Identify which cell holds the provided text, then report its [X, Y] central coordinate. 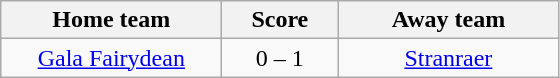
Gala Fairydean [112, 58]
Score [280, 20]
Away team [448, 20]
Home team [112, 20]
Stranraer [448, 58]
0 – 1 [280, 58]
